Detect which cell encompasses the target text, then output its (X, Y) center coordinate. 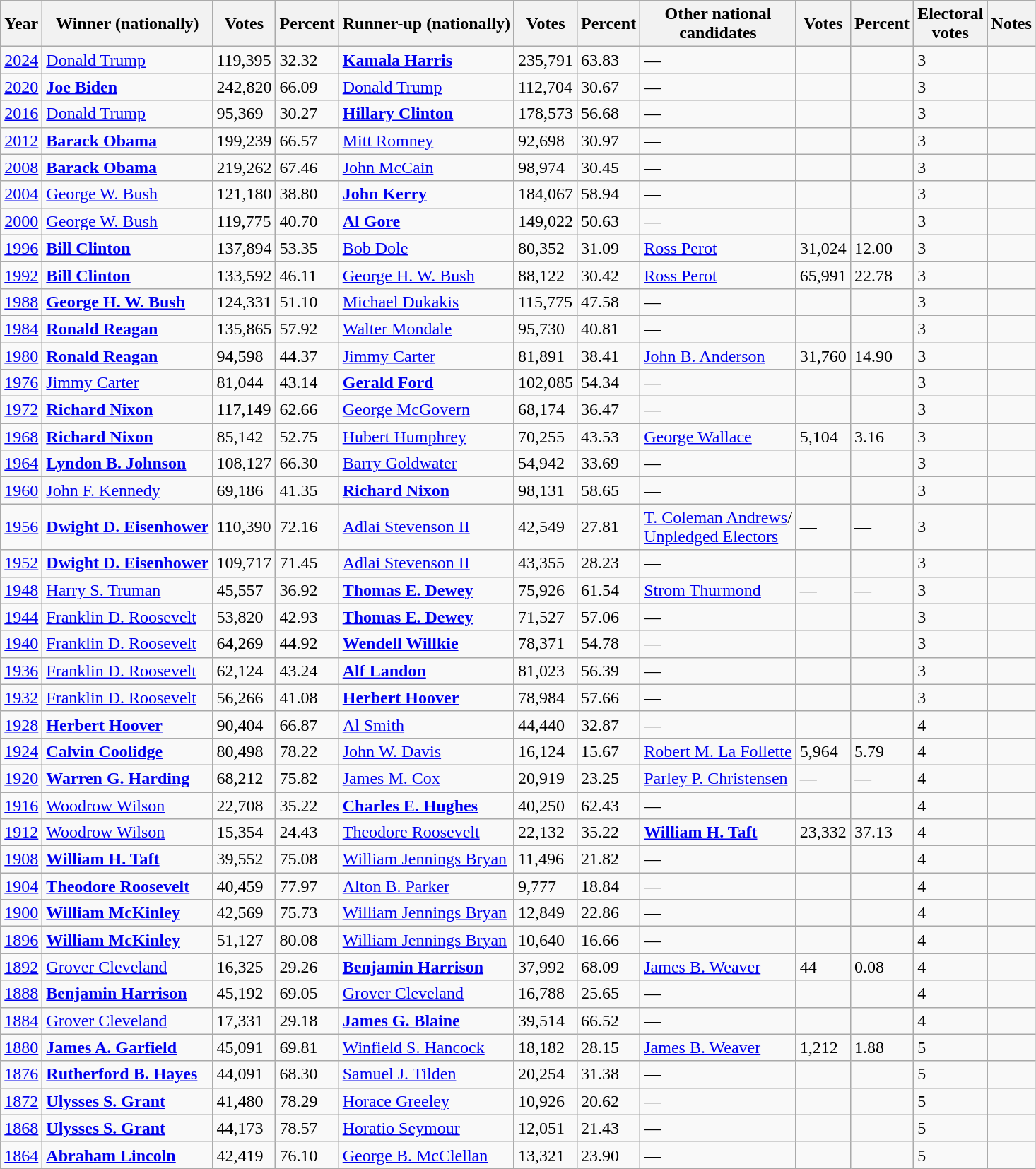
1944 (21, 617)
95,730 (546, 329)
Notes (1011, 24)
31.38 (608, 1074)
70,255 (546, 437)
184,067 (546, 194)
1888 (21, 994)
1924 (21, 751)
1864 (21, 1155)
1936 (21, 671)
1988 (21, 302)
66.52 (608, 1021)
66.30 (307, 464)
39,514 (546, 1021)
69.81 (307, 1047)
2008 (21, 168)
68,174 (546, 410)
61.54 (608, 590)
46.11 (307, 275)
71,527 (546, 617)
62.43 (608, 805)
75.73 (307, 913)
1912 (21, 833)
Calvin Coolidge (127, 751)
0.08 (882, 967)
Winfield S. Hancock (426, 1047)
1932 (21, 698)
43,355 (546, 563)
1916 (21, 805)
64,269 (245, 644)
Alton B. Parker (426, 886)
56.39 (608, 671)
2004 (21, 194)
85,142 (245, 437)
42,549 (546, 527)
14.90 (882, 356)
1952 (21, 563)
Hillary Clinton (426, 114)
28.15 (608, 1047)
1980 (21, 356)
121,180 (245, 194)
16.66 (608, 940)
30.45 (608, 168)
1872 (21, 1101)
Gerald Ford (426, 383)
Year (21, 24)
41,480 (245, 1101)
78.22 (307, 751)
54.34 (608, 383)
Horatio Seymour (426, 1128)
54,942 (546, 464)
12.00 (882, 248)
John W. Davis (426, 751)
5,104 (823, 437)
30.27 (307, 114)
117,149 (245, 410)
21.82 (608, 859)
Wendell Willkie (426, 644)
53.35 (307, 248)
Abraham Lincoln (127, 1155)
Other nationalcandidates (718, 24)
66.87 (307, 724)
Warren G. Harding (127, 778)
44,091 (245, 1074)
81,044 (245, 383)
3.16 (882, 437)
1940 (21, 644)
30.42 (608, 275)
Robert M. La Follette (718, 751)
53,820 (245, 617)
Lyndon B. Johnson (127, 464)
77.97 (307, 886)
12,849 (546, 913)
29.18 (307, 1021)
78,371 (546, 644)
Rutherford B. Hayes (127, 1074)
75,926 (546, 590)
2020 (21, 87)
Mitt Romney (426, 141)
78,984 (546, 698)
20,919 (546, 778)
44,173 (245, 1128)
81,891 (546, 356)
71.45 (307, 563)
66.09 (307, 87)
110,390 (245, 527)
10,926 (546, 1101)
45,557 (245, 590)
32.32 (307, 60)
Samuel J. Tilden (426, 1074)
133,592 (245, 275)
23,332 (823, 833)
22,708 (245, 805)
44 (823, 967)
29.26 (307, 967)
57.92 (307, 329)
Al Gore (426, 221)
92,698 (546, 141)
69,186 (245, 490)
42.93 (307, 617)
39,552 (245, 859)
18,182 (546, 1047)
242,820 (245, 87)
9,777 (546, 886)
Barry Goldwater (426, 464)
199,239 (245, 141)
149,022 (546, 221)
69.05 (307, 994)
1,212 (823, 1047)
Michael Dukakis (426, 302)
30.97 (608, 141)
108,127 (245, 464)
38.80 (307, 194)
23.90 (608, 1155)
1964 (21, 464)
94,598 (245, 356)
1880 (21, 1047)
41.08 (307, 698)
1876 (21, 1074)
124,331 (245, 302)
1960 (21, 490)
Kamala Harris (426, 60)
George B. McClellan (426, 1155)
98,974 (546, 168)
28.23 (608, 563)
44.92 (307, 644)
57.06 (608, 617)
1868 (21, 1128)
75.82 (307, 778)
1956 (21, 527)
135,865 (245, 329)
1972 (21, 410)
41.35 (307, 490)
1892 (21, 967)
2000 (21, 221)
1968 (21, 437)
1948 (21, 590)
22.78 (882, 275)
1908 (21, 859)
68,212 (245, 778)
1900 (21, 913)
51.10 (307, 302)
40.81 (608, 329)
98,131 (546, 490)
56.68 (608, 114)
58.65 (608, 490)
18.84 (608, 886)
45,091 (245, 1047)
20,254 (546, 1074)
Hubert Humphrey (426, 437)
5,964 (823, 751)
50.63 (608, 221)
1896 (21, 940)
John Kerry (426, 194)
42,569 (245, 913)
27.81 (608, 527)
17,331 (245, 1021)
63.83 (608, 60)
54.78 (608, 644)
80,498 (245, 751)
119,775 (245, 221)
78.57 (307, 1128)
1992 (21, 275)
67.46 (307, 168)
16,788 (546, 994)
33.69 (608, 464)
James G. Blaine (426, 1021)
68.30 (307, 1074)
Bob Dole (426, 248)
George McGovern (426, 410)
80.08 (307, 940)
31.09 (608, 248)
Electoralvotes (950, 24)
T. Coleman Andrews/Unpledged Electors (718, 527)
44,440 (546, 724)
102,085 (546, 383)
95,369 (245, 114)
1920 (21, 778)
31,760 (823, 356)
36.92 (307, 590)
2012 (21, 141)
Charles E. Hughes (426, 805)
John B. Anderson (718, 356)
2016 (21, 114)
68.09 (608, 967)
76.10 (307, 1155)
1996 (21, 248)
Parley P. Christensen (718, 778)
37,992 (546, 967)
78.29 (307, 1101)
John McCain (426, 168)
1928 (21, 724)
George Wallace (718, 437)
65,991 (823, 275)
22,132 (546, 833)
11,496 (546, 859)
38.41 (608, 356)
178,573 (546, 114)
219,262 (245, 168)
1.88 (882, 1047)
43.53 (608, 437)
56,266 (245, 698)
58.94 (608, 194)
5.79 (882, 751)
45,192 (245, 994)
51,127 (245, 940)
10,640 (546, 940)
1984 (21, 329)
1976 (21, 383)
75.08 (307, 859)
Harry S. Truman (127, 590)
235,791 (546, 60)
109,717 (245, 563)
John F. Kennedy (127, 490)
47.58 (608, 302)
80,352 (546, 248)
James A. Garfield (127, 1047)
40,459 (245, 886)
43.24 (307, 671)
42,419 (245, 1155)
62,124 (245, 671)
1884 (21, 1021)
57.66 (608, 698)
15,354 (245, 833)
24.43 (307, 833)
88,122 (546, 275)
Winner (nationally) (127, 24)
20.62 (608, 1101)
44.37 (307, 356)
13,321 (546, 1155)
22.86 (608, 913)
Joe Biden (127, 87)
62.66 (307, 410)
37.13 (882, 833)
32.87 (608, 724)
Horace Greeley (426, 1101)
Walter Mondale (426, 329)
James M. Cox (426, 778)
72.16 (307, 527)
112,704 (546, 87)
Strom Thurmond (718, 590)
81,023 (546, 671)
Runner-up (nationally) (426, 24)
2024 (21, 60)
16,124 (546, 751)
1904 (21, 886)
30.67 (608, 87)
23.25 (608, 778)
21.43 (608, 1128)
31,024 (823, 248)
115,775 (546, 302)
25.65 (608, 994)
15.67 (608, 751)
Al Smith (426, 724)
52.75 (307, 437)
36.47 (608, 410)
12,051 (546, 1128)
16,325 (245, 967)
137,894 (245, 248)
40,250 (546, 805)
43.14 (307, 383)
Alf Landon (426, 671)
90,404 (245, 724)
66.57 (307, 141)
40.70 (307, 221)
119,395 (245, 60)
